From the cell containing the given text, extract its center point as [x, y] coordinate. 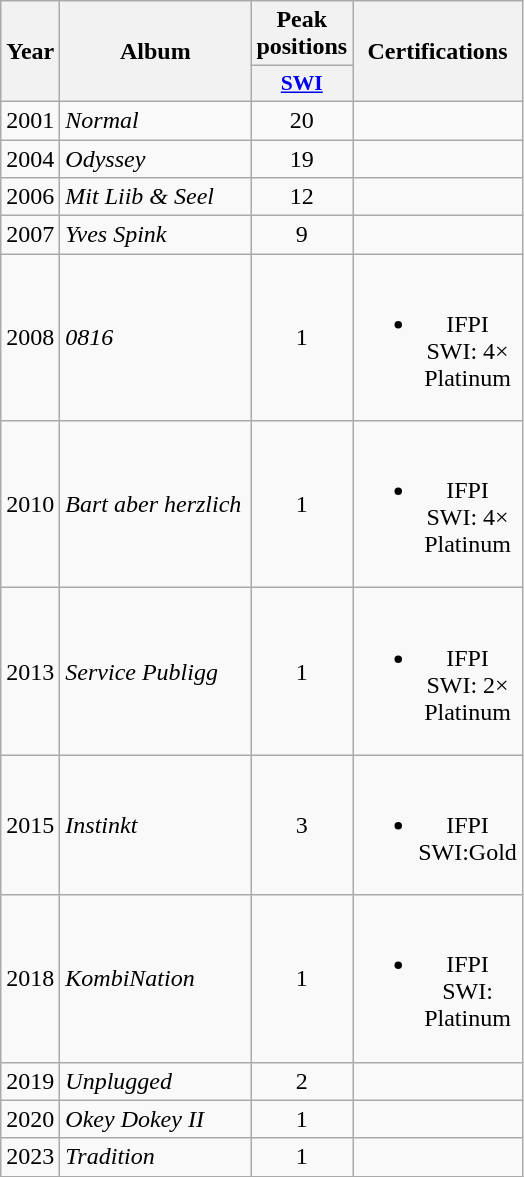
2023 [30, 1157]
Year [30, 52]
SWI [302, 84]
0816 [156, 338]
3 [302, 825]
Okey Dokey II [156, 1119]
2013 [30, 672]
Tradition [156, 1157]
2006 [30, 197]
Mit Liib & Seel [156, 197]
Bart aber herzlich [156, 504]
IFPI SWI: Platinum [438, 978]
2010 [30, 504]
Normal [156, 120]
Unplugged [156, 1081]
2018 [30, 978]
2015 [30, 825]
Certifications [438, 52]
2008 [30, 338]
Odyssey [156, 159]
IFPI SWI:Gold [438, 825]
2 [302, 1081]
Album [156, 52]
19 [302, 159]
12 [302, 197]
Yves Spink [156, 235]
KombiNation [156, 978]
2004 [30, 159]
2007 [30, 235]
2020 [30, 1119]
Service Publigg [156, 672]
2019 [30, 1081]
Instinkt [156, 825]
2001 [30, 120]
IFPI SWI: 2× Platinum [438, 672]
20 [302, 120]
9 [302, 235]
Peak positions [302, 34]
